Output the (x, y) coordinate of the center of the cell containing the given text.  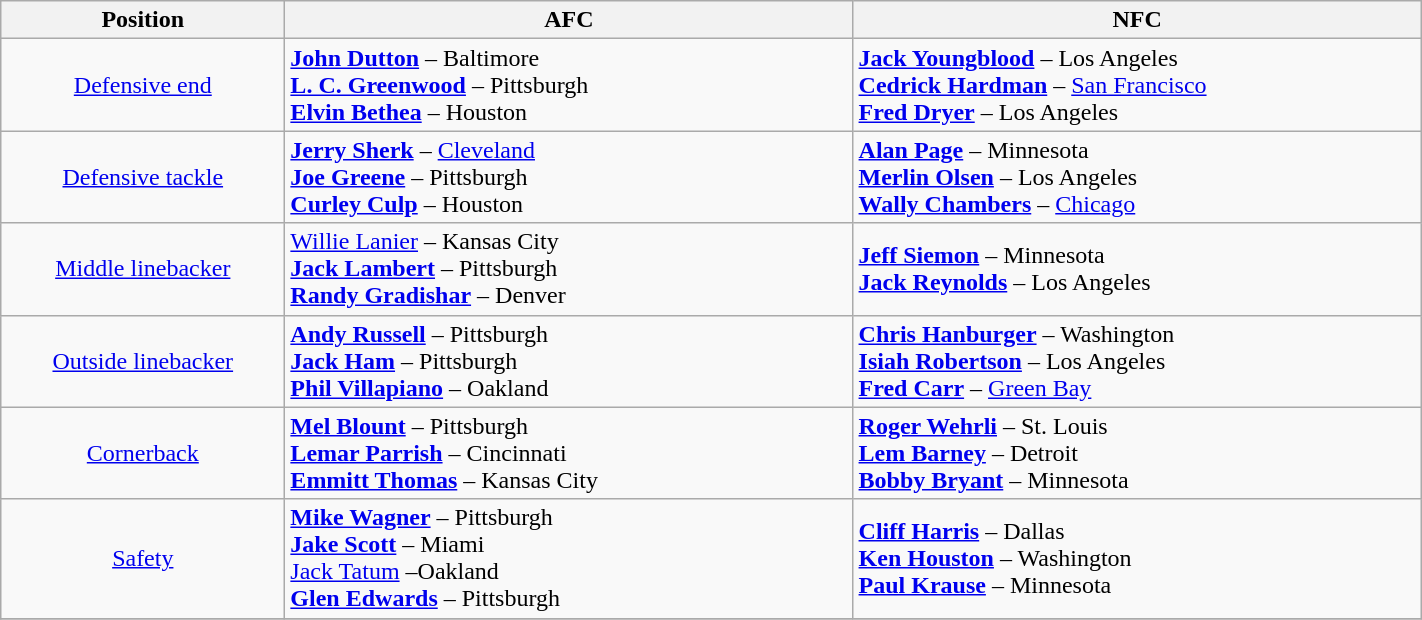
NFC (1137, 20)
Alan Page – MinnesotaMerlin Olsen – Los AngelesWally Chambers – Chicago (1137, 177)
Safety (143, 558)
Chris Hanburger – WashingtonIsiah Robertson – Los Angeles Fred Carr – Green Bay (1137, 361)
John Dutton – BaltimoreL. C. Greenwood – PittsburghElvin Bethea – Houston (569, 85)
Jack Youngblood – Los AngelesCedrick Hardman – San Francisco Fred Dryer – Los Angeles (1137, 85)
Cliff Harris – DallasKen Houston – WashingtonPaul Krause – Minnesota (1137, 558)
Outside linebacker (143, 361)
Defensive end (143, 85)
Middle linebacker (143, 269)
Jerry Sherk – ClevelandJoe Greene – PittsburghCurley Culp – Houston (569, 177)
Roger Wehrli – St. LouisLem Barney – DetroitBobby Bryant – Minnesota (1137, 453)
Defensive tackle (143, 177)
Andy Russell – PittsburghJack Ham – PittsburghPhil Villapiano – Oakland (569, 361)
Willie Lanier – Kansas CityJack Lambert – PittsburghRandy Gradishar – Denver (569, 269)
Jeff Siemon – MinnesotaJack Reynolds – Los Angeles (1137, 269)
AFC (569, 20)
Mike Wagner – PittsburghJake Scott – MiamiJack Tatum –OaklandGlen Edwards – Pittsburgh (569, 558)
Position (143, 20)
Cornerback (143, 453)
Mel Blount – PittsburghLemar Parrish – CincinnatiEmmitt Thomas – Kansas City (569, 453)
